Return (x, y) of the center of cell containing provided text 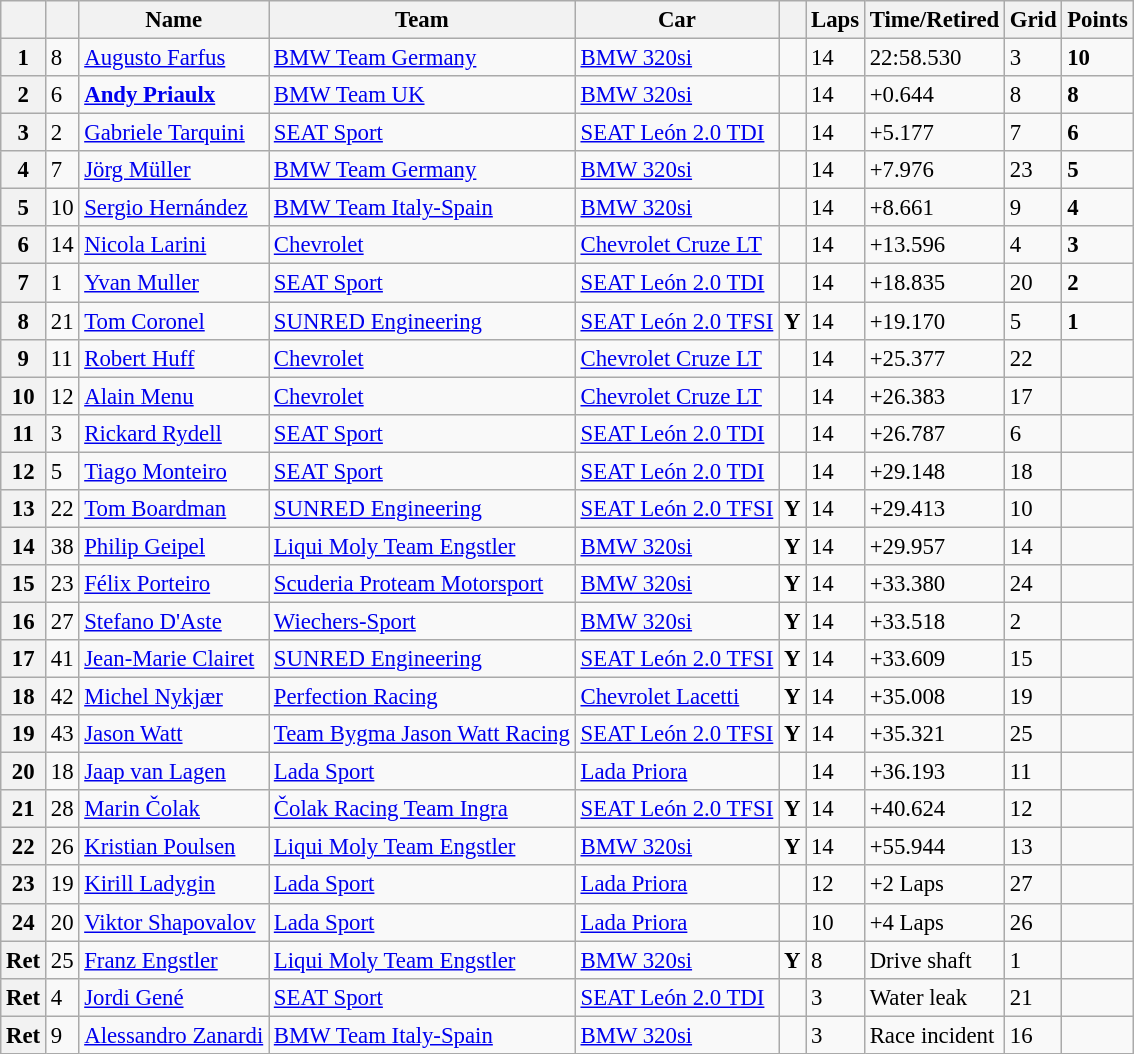
+26.383 (934, 396)
Gabriele Tarquini (174, 133)
+0.644 (934, 95)
+33.609 (934, 659)
Robert Huff (174, 358)
+2 Laps (934, 885)
+29.148 (934, 471)
Augusto Farfus (174, 58)
+55.944 (934, 847)
+40.624 (934, 809)
Tom Boardman (174, 509)
Chevrolet Lacetti (676, 697)
Yvan Muller (174, 283)
Viktor Shapovalov (174, 922)
Laps (836, 20)
Nicola Larini (174, 245)
Team Bygma Jason Watt Racing (422, 734)
Jason Watt (174, 734)
Race incident (934, 1035)
+33.380 (934, 584)
Tiago Monteiro (174, 471)
Jordi Gené (174, 997)
Franz Engstler (174, 960)
+29.957 (934, 546)
Michel Nykjær (174, 697)
Jean-Marie Clairet (174, 659)
Sergio Hernández (174, 208)
42 (62, 697)
Wiechers-Sport (422, 621)
+18.835 (934, 283)
+36.193 (934, 772)
Jörg Müller (174, 170)
Scuderia Proteam Motorsport (422, 584)
Grid (1032, 20)
Alain Menu (174, 396)
Tom Coronel (174, 321)
Kirill Ladygin (174, 885)
43 (62, 734)
41 (62, 659)
+8.661 (934, 208)
Alessandro Zanardi (174, 1035)
+35.321 (934, 734)
+33.518 (934, 621)
22:58.530 (934, 58)
+4 Laps (934, 922)
Water leak (934, 997)
Drive shaft (934, 960)
+13.596 (934, 245)
Perfection Racing (422, 697)
+5.177 (934, 133)
28 (62, 809)
Philip Geipel (174, 546)
+25.377 (934, 358)
38 (62, 546)
Rickard Rydell (174, 433)
+7.976 (934, 170)
Čolak Racing Team Ingra (422, 809)
Marin Čolak (174, 809)
Stefano D'Aste (174, 621)
+29.413 (934, 509)
Team (422, 20)
Points (1098, 20)
Kristian Poulsen (174, 847)
BMW Team UK (422, 95)
Andy Priaulx (174, 95)
+19.170 (934, 321)
Time/Retired (934, 20)
Félix Porteiro (174, 584)
Jaap van Lagen (174, 772)
Name (174, 20)
+35.008 (934, 697)
+26.787 (934, 433)
Car (676, 20)
